Search for the cell housing the specified text and yield its [x, y] center coordinate. 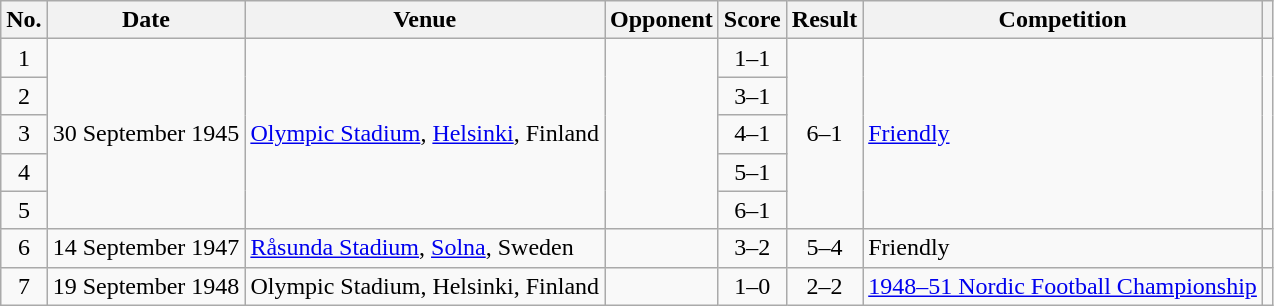
30 September 1945 [146, 134]
Competition [1063, 20]
Score [752, 20]
4–1 [752, 134]
1 [24, 58]
1–0 [752, 286]
19 September 1948 [146, 286]
3 [24, 134]
No. [24, 20]
Venue [425, 20]
3–2 [752, 248]
Date [146, 20]
Opponent [662, 20]
5 [24, 210]
Result [824, 20]
1948–51 Nordic Football Championship [1063, 286]
5–4 [824, 248]
6 [24, 248]
3–1 [752, 96]
2 [24, 96]
14 September 1947 [146, 248]
4 [24, 172]
2–2 [824, 286]
7 [24, 286]
1–1 [752, 58]
5–1 [752, 172]
Råsunda Stadium, Solna, Sweden [425, 248]
